Determine the [X, Y] coordinate at the center of the cell enclosing the given text.  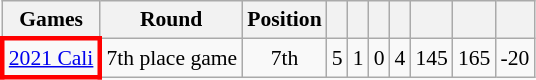
4 [400, 58]
7th place game [171, 58]
2021 Cali [51, 58]
0 [380, 58]
1 [358, 58]
Round [171, 20]
165 [474, 58]
Position [284, 20]
145 [432, 58]
-20 [514, 58]
5 [338, 58]
Games [51, 20]
7th [284, 58]
